Find where the given text appears and provide that cell's center as [x, y] coordinate. 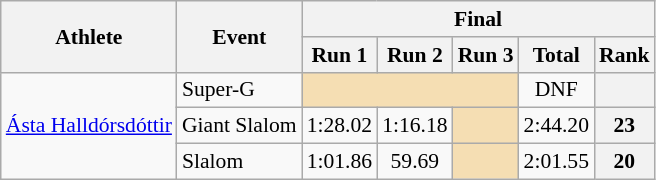
23 [624, 126]
2:01.55 [556, 162]
Run 3 [486, 55]
Event [240, 36]
2:44.20 [556, 126]
59.69 [414, 162]
Final [478, 19]
Athlete [89, 36]
Super-G [240, 90]
Total [556, 55]
1:16.18 [414, 126]
1:01.86 [340, 162]
Ásta Halldórsdóttir [89, 126]
Run 2 [414, 55]
Slalom [240, 162]
Run 1 [340, 55]
Giant Slalom [240, 126]
20 [624, 162]
Rank [624, 55]
1:28.02 [340, 126]
DNF [556, 90]
